Return the [x, y] coordinate for the center point of the cell that contains the specified text.  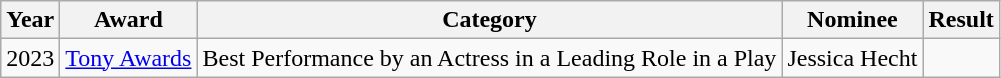
2023 [30, 58]
Best Performance by an Actress in a Leading Role in a Play [490, 58]
Award [128, 20]
Category [490, 20]
Nominee [852, 20]
Tony Awards [128, 58]
Year [30, 20]
Jessica Hecht [852, 58]
Result [961, 20]
